Pinpoint the cell where the given text exists, returning its (x, y) midpoint coordinate. 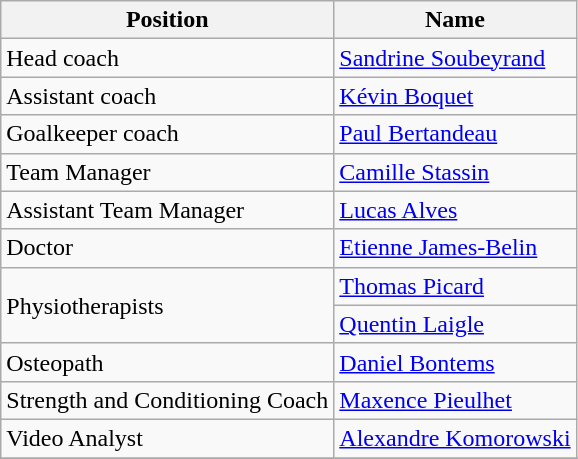
Name (455, 20)
Kévin Boquet (455, 96)
Osteopath (168, 362)
Team Manager (168, 172)
Video Analyst (168, 438)
Alexandre Komorowski (455, 438)
Etienne James-Belin (455, 248)
Strength and Conditioning Coach (168, 400)
Doctor (168, 248)
Lucas Alves (455, 210)
Sandrine Soubeyrand (455, 58)
Thomas Picard (455, 286)
Physiotherapists (168, 305)
Assistant coach (168, 96)
Assistant Team Manager (168, 210)
Head coach (168, 58)
Goalkeeper coach (168, 134)
Maxence Pieulhet (455, 400)
Paul Bertandeau (455, 134)
Camille Stassin (455, 172)
Position (168, 20)
Quentin Laigle (455, 324)
Daniel Bontems (455, 362)
